Provide the (X, Y) coordinate of the cell's center where the given text is located.  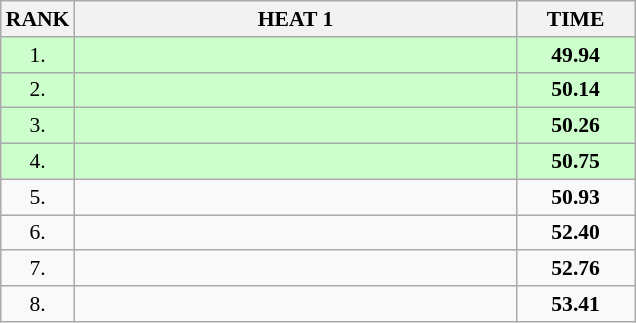
2. (38, 90)
6. (38, 233)
52.40 (576, 233)
53.41 (576, 304)
8. (38, 304)
HEAT 1 (295, 19)
3. (38, 126)
50.14 (576, 90)
5. (38, 197)
4. (38, 162)
49.94 (576, 55)
TIME (576, 19)
50.75 (576, 162)
1. (38, 55)
RANK (38, 19)
7. (38, 269)
50.26 (576, 126)
50.93 (576, 197)
52.76 (576, 269)
